Return [x, y] of the center of cell containing provided text 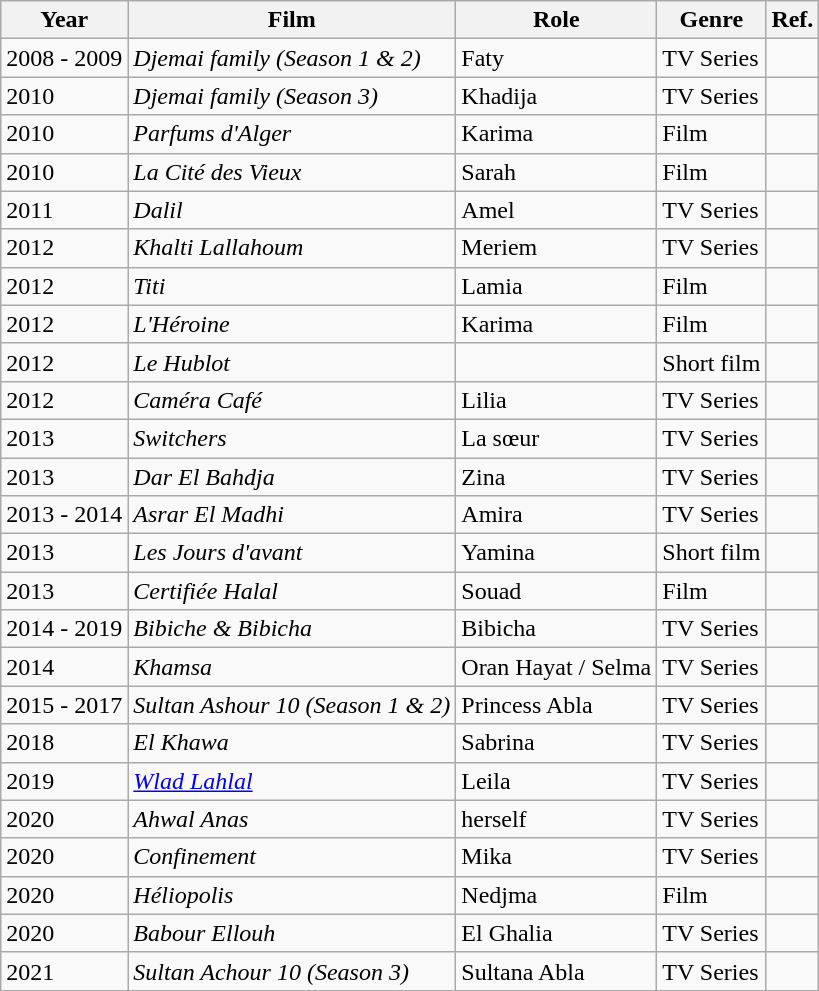
Faty [556, 58]
Amel [556, 210]
Sultana Abla [556, 971]
Princess Abla [556, 705]
Bibicha [556, 629]
Ref. [792, 20]
Zina [556, 477]
El Khawa [292, 743]
2014 - 2019 [64, 629]
2019 [64, 781]
Djemai family (Season 1 & 2) [292, 58]
L'Héroine [292, 324]
Certifiée Halal [292, 591]
Les Jours d'avant [292, 553]
Meriem [556, 248]
Sultan Achour 10 (Season 3) [292, 971]
Sultan Ashour 10 (Season 1 & 2) [292, 705]
Mika [556, 857]
Le Hublot [292, 362]
Babour Ellouh [292, 933]
2013 - 2014 [64, 515]
Nedjma [556, 895]
Dar El Bahdja [292, 477]
Souad [556, 591]
2015 - 2017 [64, 705]
Bibiche & Bibicha [292, 629]
Yamina [556, 553]
Amira [556, 515]
Dalil [292, 210]
Sabrina [556, 743]
Sarah [556, 172]
Genre [712, 20]
Caméra Café [292, 400]
Lamia [556, 286]
Leila [556, 781]
Wlad Lahlal [292, 781]
2018 [64, 743]
Year [64, 20]
La Cité des Vieux [292, 172]
Role [556, 20]
Parfums d'Alger [292, 134]
Asrar El Madhi [292, 515]
Djemai family (Season 3) [292, 96]
2021 [64, 971]
Khamsa [292, 667]
Titi [292, 286]
El Ghalia [556, 933]
2008 - 2009 [64, 58]
Confinement [292, 857]
2014 [64, 667]
herself [556, 819]
Oran Hayat / Selma [556, 667]
2011 [64, 210]
Khalti Lallahoum [292, 248]
La sœur [556, 438]
Khadija [556, 96]
Lilia [556, 400]
Switchers [292, 438]
Héliopolis [292, 895]
Ahwal Anas [292, 819]
